Return [x, y] of the center of cell containing provided text 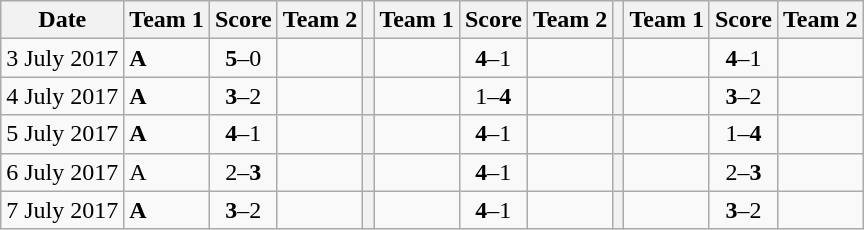
5–0 [243, 58]
5 July 2017 [62, 134]
6 July 2017 [62, 172]
Date [62, 20]
3 July 2017 [62, 58]
4 July 2017 [62, 96]
7 July 2017 [62, 210]
